Pinpoint the cell where the given text exists, returning its [x, y] midpoint coordinate. 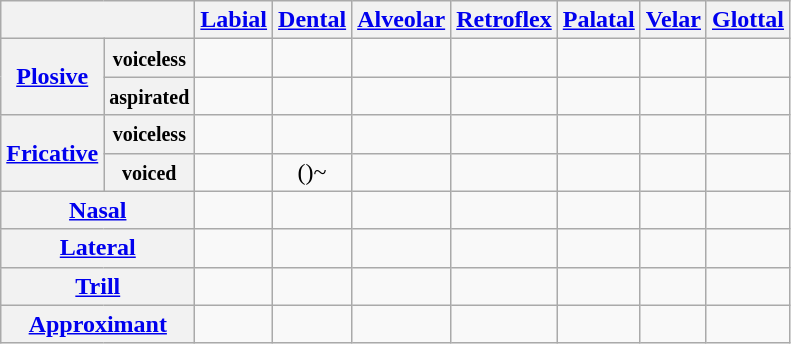
aspirated [150, 96]
Lateral [98, 248]
Labial [234, 20]
Nasal [98, 210]
Retroflex [504, 20]
Palatal [598, 20]
voiced [150, 172]
Glottal [748, 20]
Alveolar [402, 20]
Plosive [52, 77]
()~ [312, 172]
Fricative [52, 153]
Approximant [98, 324]
Dental [312, 20]
Trill [98, 286]
Velar [673, 20]
